Identify which cell holds the provided text, then report its [x, y] central coordinate. 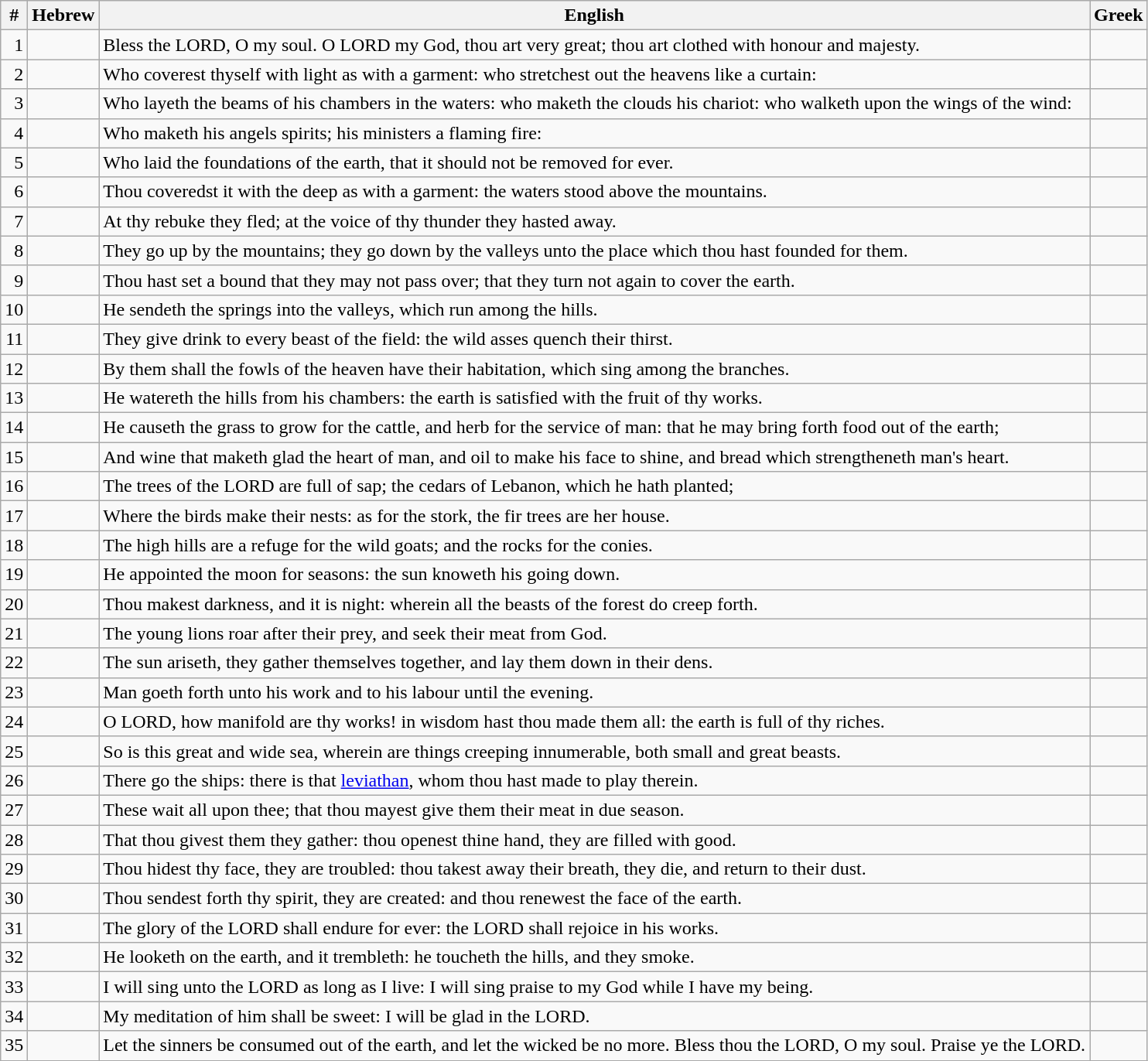
He causeth the grass to grow for the cattle, and herb for the service of man: that he may bring forth food out of the earth; [594, 428]
23 [14, 692]
These wait all upon thee; that thou mayest give them their meat in due season. [594, 810]
27 [14, 810]
32 [14, 957]
17 [14, 516]
Man goeth forth unto his work and to his labour until the evening. [594, 692]
That thou givest them they gather: thou openest thine hand, they are filled with good. [594, 839]
3 [14, 104]
13 [14, 398]
Thou coveredst it with the deep as with a garment: the waters stood above the mountains. [594, 192]
The young lions roar after their prey, and seek their meat from God. [594, 633]
25 [14, 751]
24 [14, 722]
Let the sinners be consumed out of the earth, and let the wicked be no more. Bless thou the LORD, O my soul. Praise ye the LORD. [594, 1046]
And wine that maketh glad the heart of man, and oil to make his face to shine, and bread which strengtheneth man's heart. [594, 457]
34 [14, 1016]
21 [14, 633]
English [594, 15]
He watereth the hills from his chambers: the earth is satisfied with the fruit of thy works. [594, 398]
2 [14, 74]
20 [14, 604]
The sun ariseth, they gather themselves together, and lay them down in their dens. [594, 663]
18 [14, 545]
1 [14, 45]
Hebrew [63, 15]
7 [14, 221]
26 [14, 780]
Bless the LORD, O my soul. O LORD my God, thou art very great; thou art clothed with honour and majesty. [594, 45]
Thou makest darkness, and it is night: wherein all the beasts of the forest do creep forth. [594, 604]
15 [14, 457]
He sendeth the springs into the valleys, which run among the hills. [594, 309]
Thou hidest thy face, they are troubled: thou takest away their breath, they die, and return to their dust. [594, 869]
29 [14, 869]
16 [14, 486]
Where the birds make their nests: as for the stork, the fir trees are her house. [594, 516]
He appointed the moon for seasons: the sun knoweth his going down. [594, 575]
O LORD, how manifold are thy works! in wisdom hast thou made them all: the earth is full of thy riches. [594, 722]
The high hills are a refuge for the wild goats; and the rocks for the conies. [594, 545]
5 [14, 162]
6 [14, 192]
They give drink to every beast of the field: the wild asses quench their thirst. [594, 339]
14 [14, 428]
11 [14, 339]
I will sing unto the LORD as long as I live: I will sing praise to my God while I have my being. [594, 987]
4 [14, 133]
Who maketh his angels spirits; his ministers a flaming fire: [594, 133]
The glory of the LORD shall endure for ever: the LORD shall rejoice in his works. [594, 928]
There go the ships: there is that leviathan, whom thou hast made to play therein. [594, 780]
12 [14, 369]
The trees of the LORD are full of sap; the cedars of Lebanon, which he hath planted; [594, 486]
Who layeth the beams of his chambers in the waters: who maketh the clouds his chariot: who walketh upon the wings of the wind: [594, 104]
10 [14, 309]
35 [14, 1046]
31 [14, 928]
Thou hast set a bound that they may not pass over; that they turn not again to cover the earth. [594, 280]
So is this great and wide sea, wherein are things creeping innumerable, both small and great beasts. [594, 751]
He looketh on the earth, and it trembleth: he toucheth the hills, and they smoke. [594, 957]
19 [14, 575]
By them shall the fowls of the heaven have their habitation, which sing among the branches. [594, 369]
Thou sendest forth thy spirit, they are created: and thou renewest the face of the earth. [594, 899]
Greek [1119, 15]
28 [14, 839]
Who laid the foundations of the earth, that it should not be removed for ever. [594, 162]
Who coverest thyself with light as with a garment: who stretchest out the heavens like a curtain: [594, 74]
# [14, 15]
My meditation of him shall be sweet: I will be glad in the LORD. [594, 1016]
33 [14, 987]
30 [14, 899]
8 [14, 251]
They go up by the mountains; they go down by the valleys unto the place which thou hast founded for them. [594, 251]
22 [14, 663]
At thy rebuke they fled; at the voice of thy thunder they hasted away. [594, 221]
9 [14, 280]
